Return the [x, y] coordinate for the center point of the cell that contains the specified text.  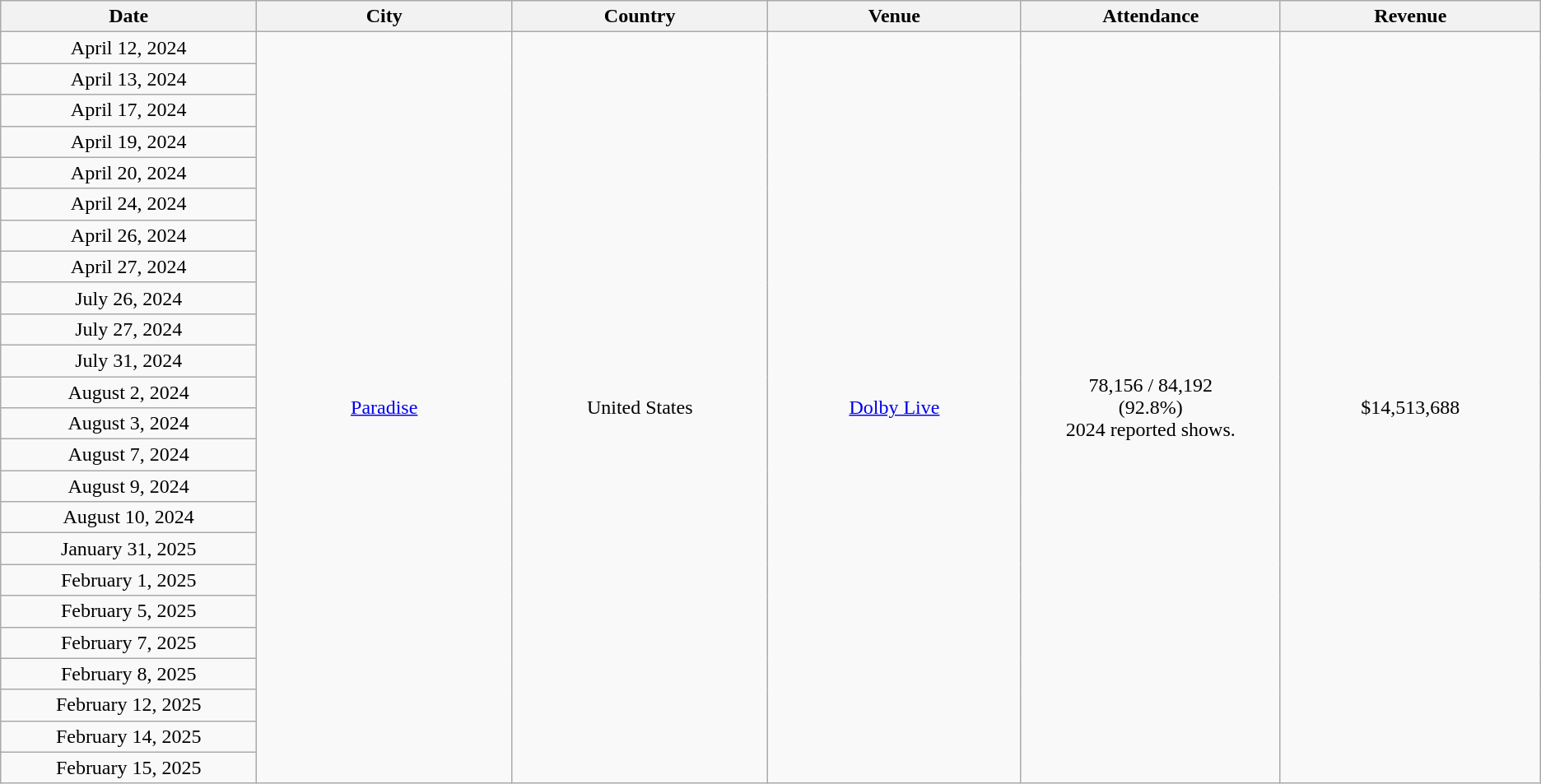
Dolby Live [894, 408]
January 31, 2025 [128, 549]
Venue [894, 16]
February 12, 2025 [128, 705]
February 14, 2025 [128, 736]
April 12, 2024 [128, 48]
City [384, 16]
February 1, 2025 [128, 580]
Revenue [1410, 16]
July 27, 2024 [128, 329]
Date [128, 16]
April 19, 2024 [128, 141]
August 3, 2024 [128, 424]
Country [640, 16]
Paradise [384, 408]
April 27, 2024 [128, 267]
August 2, 2024 [128, 392]
February 15, 2025 [128, 768]
July 31, 2024 [128, 360]
April 17, 2024 [128, 110]
United States [640, 408]
July 26, 2024 [128, 298]
February 8, 2025 [128, 674]
$14,513,688 [1410, 408]
April 20, 2024 [128, 173]
78,156 / 84,192(92.8%)2024 reported shows. [1151, 408]
August 9, 2024 [128, 486]
Attendance [1151, 16]
August 10, 2024 [128, 517]
February 5, 2025 [128, 611]
February 7, 2025 [128, 643]
April 24, 2024 [128, 204]
April 26, 2024 [128, 235]
April 13, 2024 [128, 79]
August 7, 2024 [128, 455]
